Detect which cell encompasses the target text, then output its (X, Y) center coordinate. 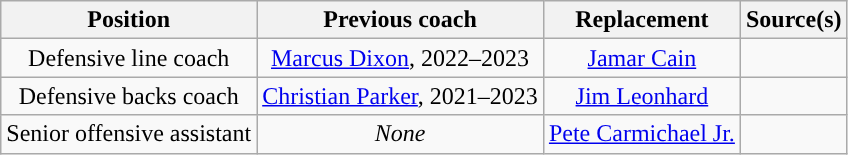
Replacement (642, 20)
Pete Carmichael Jr. (642, 134)
Senior offensive assistant (129, 134)
None (400, 134)
Marcus Dixon, 2022–2023 (400, 58)
Defensive backs coach (129, 96)
Defensive line coach (129, 58)
Position (129, 20)
Jamar Cain (642, 58)
Christian Parker, 2021–2023 (400, 96)
Jim Leonhard (642, 96)
Previous coach (400, 20)
Source(s) (794, 20)
